Detect which cell encompasses the target text, then output its [x, y] center coordinate. 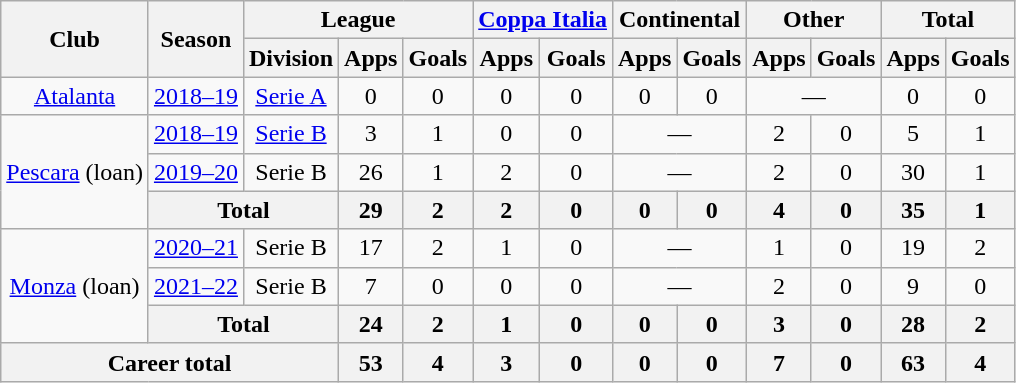
53 [371, 362]
Division [290, 58]
5 [913, 134]
35 [913, 210]
19 [913, 248]
Serie A [290, 96]
63 [913, 362]
Pescara (loan) [75, 172]
Other [814, 20]
Monza (loan) [75, 286]
2021–22 [196, 286]
9 [913, 286]
17 [371, 248]
Coppa Italia [543, 20]
League [358, 20]
2020–21 [196, 248]
26 [371, 172]
Atalanta [75, 96]
Continental [679, 20]
30 [913, 172]
Season [196, 39]
28 [913, 324]
29 [371, 210]
Career total [170, 362]
Club [75, 39]
24 [371, 324]
2019–20 [196, 172]
